Search for the cell housing the specified text and yield its (X, Y) center coordinate. 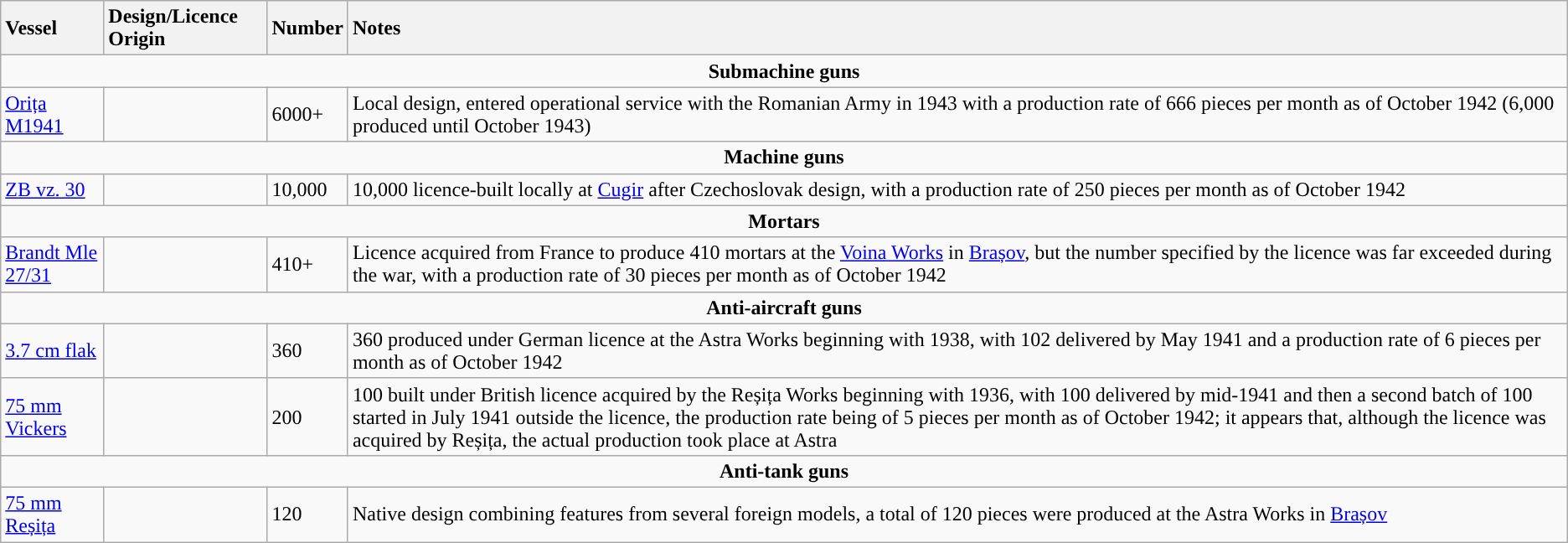
Number (307, 28)
Vessel (52, 28)
200 (307, 416)
120 (307, 515)
75 mm Vickers (52, 416)
6000+ (307, 114)
10,000 licence-built locally at Cugir after Czechoslovak design, with a production rate of 250 pieces per month as of October 1942 (957, 189)
3.7 cm flak (52, 350)
ZB vz. 30 (52, 189)
10,000 (307, 189)
Brandt Mle 27/31 (52, 265)
Machine guns (784, 158)
Anti-aircraft guns (784, 308)
Native design combining features from several foreign models, a total of 120 pieces were produced at the Astra Works in Brașov (957, 515)
Anti-tank guns (784, 471)
Orița M1941 (52, 114)
Submachine guns (784, 71)
Notes (957, 28)
75 mm Reșița (52, 515)
Mortars (784, 221)
360 (307, 350)
410+ (307, 265)
Design/Licence Origin (186, 28)
